From the cell containing the given text, extract its center point as (X, Y) coordinate. 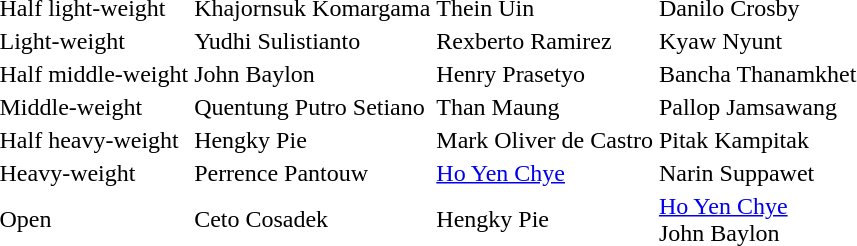
Kyaw Nyunt (757, 41)
Rexberto Ramirez (545, 41)
Narin Suppawet (757, 173)
Hengky Pie (312, 140)
Bancha Thanamkhet (757, 74)
Ho Yen Chye (545, 173)
Pallop Jamsawang (757, 107)
Yudhi Sulistianto (312, 41)
Quentung Putro Setiano (312, 107)
Pitak Kampitak (757, 140)
Mark Oliver de Castro (545, 140)
John Baylon (312, 74)
Than Maung (545, 107)
Henry Prasetyo (545, 74)
Perrence Pantouw (312, 173)
